Detect which cell encompasses the target text, then output its (x, y) center coordinate. 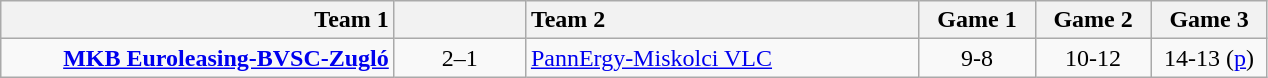
Game 2 (1093, 20)
2–1 (460, 58)
9-8 (977, 58)
10-12 (1093, 58)
Team 1 (198, 20)
Game 1 (977, 20)
MKB Euroleasing-BVSC-Zugló (198, 58)
Team 2 (722, 20)
14-13 (p) (1209, 58)
Game 3 (1209, 20)
PannErgy-Miskolci VLC (722, 58)
